Locate the cell with the specified text and output its (X, Y) center coordinate. 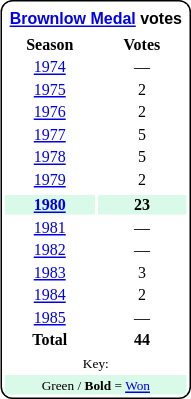
23 (142, 205)
1978 (50, 157)
1981 (50, 228)
1977 (50, 134)
1982 (50, 250)
Total (50, 340)
1983 (50, 272)
1976 (50, 112)
1984 (50, 295)
1980 (50, 205)
Votes (142, 44)
Key: (96, 362)
1979 (50, 180)
1985 (50, 318)
Brownlow Medal votes (96, 18)
Green / Bold = Won (96, 385)
44 (142, 340)
1974 (50, 67)
Season (50, 44)
1975 (50, 90)
3 (142, 272)
